Detect which cell encompasses the target text, then output its [X, Y] center coordinate. 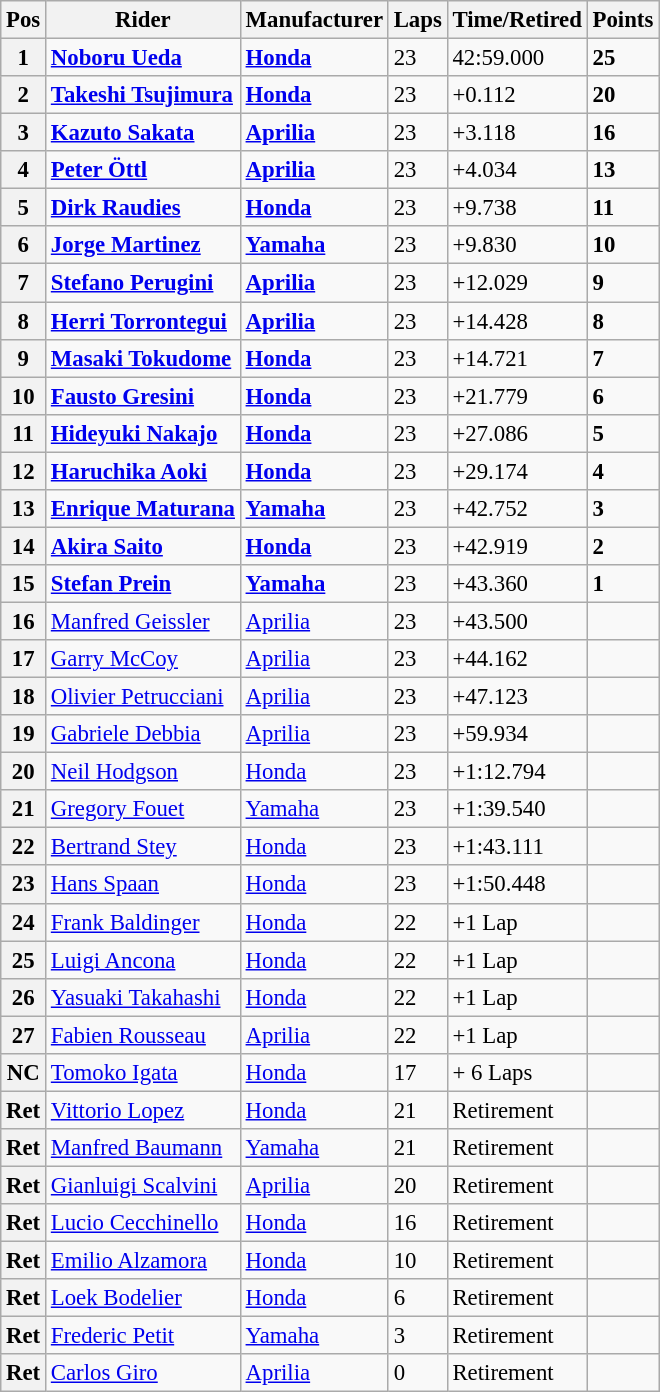
Garry McCoy [144, 659]
42:59.000 [517, 58]
Akira Saito [144, 546]
Laps [418, 20]
+27.086 [517, 433]
Hideyuki Nakajo [144, 433]
Jorge Martinez [144, 245]
+43.360 [517, 584]
NC [24, 1073]
27 [24, 1035]
Yasuaki Takahashi [144, 997]
Fausto Gresini [144, 396]
Pos [24, 20]
Haruchika Aoki [144, 471]
Fabien Rousseau [144, 1035]
+1:43.111 [517, 847]
14 [24, 546]
+21.779 [517, 396]
26 [24, 997]
+44.162 [517, 659]
+4.034 [517, 170]
Vittorio Lopez [144, 1110]
24 [24, 922]
Tomoko Igata [144, 1073]
Peter Öttl [144, 170]
Luigi Ancona [144, 960]
+1:39.540 [517, 809]
Dirk Raudies [144, 208]
+ 6 Laps [517, 1073]
Frank Baldinger [144, 922]
Noboru Ueda [144, 58]
Stefan Prein [144, 584]
Gregory Fouet [144, 809]
+14.428 [517, 321]
+59.934 [517, 734]
Gianluigi Scalvini [144, 1185]
+42.752 [517, 509]
+42.919 [517, 546]
Herri Torrontegui [144, 321]
+9.830 [517, 245]
12 [24, 471]
Takeshi Tsujimura [144, 95]
Gabriele Debbia [144, 734]
Manfred Baumann [144, 1148]
Manufacturer [314, 20]
+47.123 [517, 697]
15 [24, 584]
Kazuto Sakata [144, 133]
+1:50.448 [517, 885]
Enrique Maturana [144, 509]
Points [622, 20]
+29.174 [517, 471]
0 [418, 1373]
+43.500 [517, 621]
Masaki Tokudome [144, 358]
+3.118 [517, 133]
Time/Retired [517, 20]
18 [24, 697]
19 [24, 734]
Carlos Giro [144, 1373]
+12.029 [517, 283]
Lucio Cecchinello [144, 1223]
Loek Bodelier [144, 1298]
Olivier Petrucciani [144, 697]
+14.721 [517, 358]
+1:12.794 [517, 772]
+9.738 [517, 208]
Emilio Alzamora [144, 1261]
Hans Spaan [144, 885]
Stefano Perugini [144, 283]
Neil Hodgson [144, 772]
Manfred Geissler [144, 621]
Rider [144, 20]
+0.112 [517, 95]
Frederic Petit [144, 1336]
Bertrand Stey [144, 847]
